Scan for the cell matching the given text and deliver its (X, Y) coordinate at center. 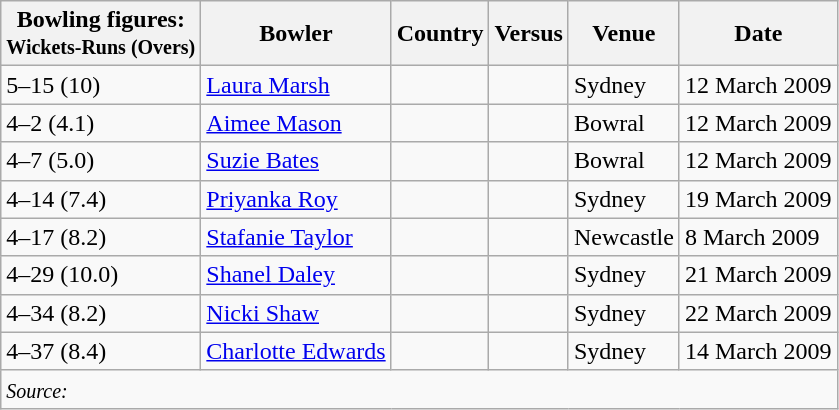
Charlotte Edwards (296, 351)
Source: (419, 389)
Versus (529, 34)
Aimee Mason (296, 123)
4–7 (5.0) (101, 161)
4–2 (4.1) (101, 123)
19 March 2009 (758, 199)
Bowling figures:Wickets-Runs (Overs) (101, 34)
Stafanie Taylor (296, 237)
Date (758, 34)
Shanel Daley (296, 275)
Country (440, 34)
4–14 (7.4) (101, 199)
4–17 (8.2) (101, 237)
Bowler (296, 34)
5–15 (10) (101, 85)
21 March 2009 (758, 275)
14 March 2009 (758, 351)
Newcastle (624, 237)
22 March 2009 (758, 313)
Suzie Bates (296, 161)
Laura Marsh (296, 85)
Venue (624, 34)
8 March 2009 (758, 237)
Nicki Shaw (296, 313)
4–37 (8.4) (101, 351)
4–34 (8.2) (101, 313)
Priyanka Roy (296, 199)
4–29 (10.0) (101, 275)
